From the cell containing the given text, extract its center point as (x, y) coordinate. 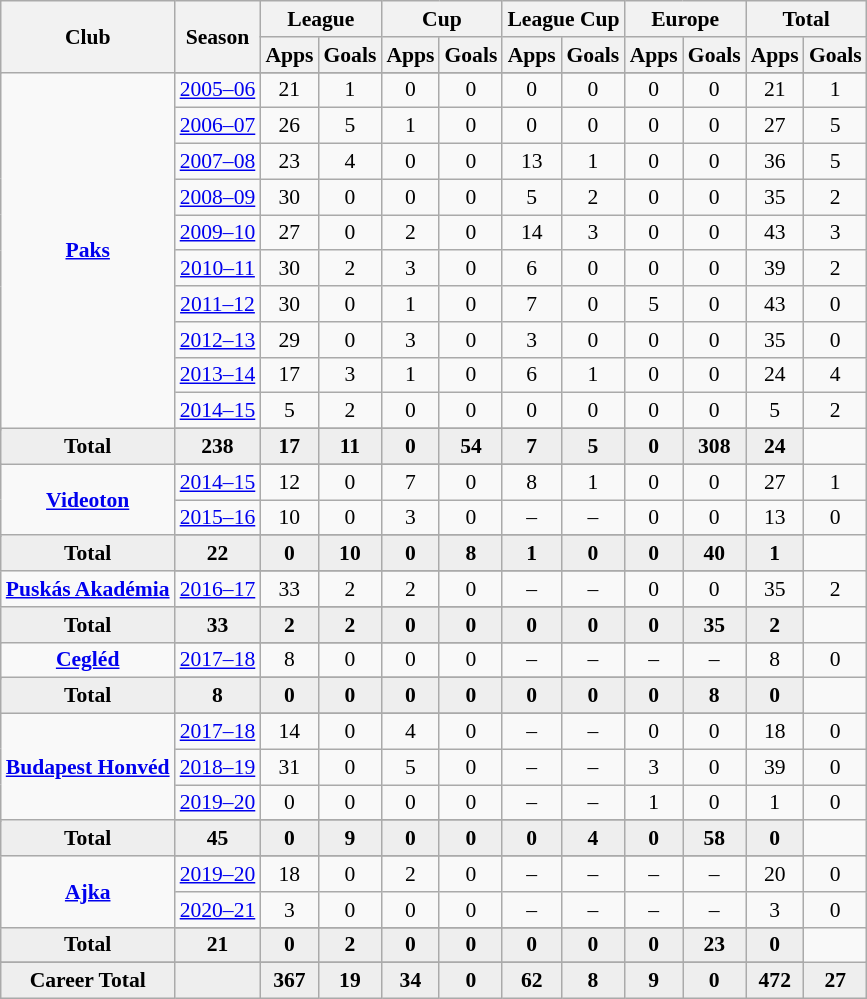
Europe (686, 19)
2018–19 (218, 767)
Career Total (88, 981)
45 (218, 839)
2010–11 (218, 269)
Ajka (88, 892)
54 (470, 447)
29 (289, 340)
Cup (442, 19)
2012–13 (218, 340)
31 (289, 767)
22 (218, 554)
Club (88, 36)
11 (350, 447)
2020–21 (218, 910)
2008–09 (218, 197)
58 (714, 839)
62 (532, 981)
308 (714, 447)
2016–17 (218, 589)
Budapest Honvéd (88, 768)
Season (218, 36)
Paks (88, 250)
2005–06 (218, 90)
Puskás Akadémia (88, 589)
2009–10 (218, 233)
2015–16 (218, 518)
League (320, 19)
League Cup (563, 19)
2013–14 (218, 375)
2011–12 (218, 304)
26 (289, 126)
472 (775, 981)
36 (775, 162)
19 (350, 981)
367 (289, 981)
Videoton (88, 500)
2006–07 (218, 126)
20 (775, 874)
Cegléd (88, 660)
2007–08 (218, 162)
40 (714, 554)
238 (218, 447)
34 (410, 981)
12 (289, 482)
